Scan for the cell matching the given text and deliver its [X, Y] coordinate at center. 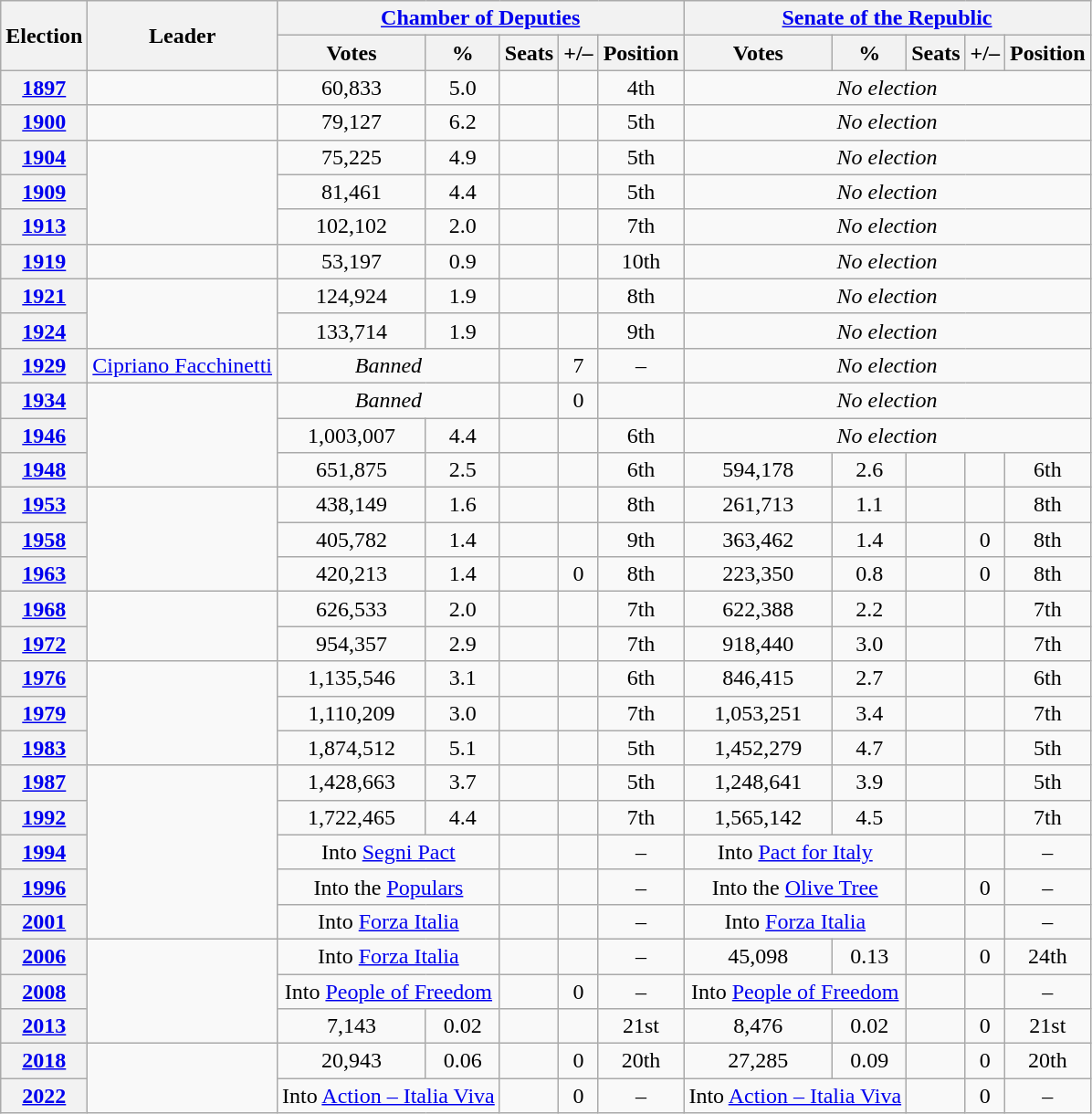
Election [44, 36]
1,248,641 [758, 783]
3.9 [869, 783]
1953 [44, 505]
1992 [44, 817]
1983 [44, 748]
1,110,209 [351, 713]
5.1 [462, 748]
Leader [183, 36]
133,714 [351, 331]
846,415 [758, 678]
4th [641, 88]
Cipriano Facchinetti [183, 365]
0.9 [462, 261]
1963 [44, 574]
1976 [44, 678]
102,102 [351, 226]
4.9 [462, 157]
4.7 [869, 748]
27,285 [758, 1061]
3.1 [462, 678]
1.6 [462, 505]
1996 [44, 887]
1,722,465 [351, 817]
1,428,663 [351, 783]
1897 [44, 88]
7 [579, 365]
223,350 [758, 574]
1,874,512 [351, 748]
626,533 [351, 609]
60,833 [351, 88]
Into the Populars [388, 887]
Senate of the Republic [887, 18]
2001 [44, 921]
622,388 [758, 609]
3.7 [462, 783]
5.0 [462, 88]
405,782 [351, 540]
Into the Olive Tree [795, 887]
53,197 [351, 261]
261,713 [758, 505]
20,943 [351, 1061]
0.8 [869, 574]
1,135,546 [351, 678]
1900 [44, 122]
1994 [44, 852]
81,461 [351, 192]
363,462 [758, 540]
45,098 [758, 956]
1924 [44, 331]
2018 [44, 1061]
0.09 [869, 1061]
1968 [44, 609]
0.06 [462, 1061]
1,053,251 [758, 713]
651,875 [351, 470]
4.5 [869, 817]
1913 [44, 226]
Chamber of Deputies [480, 18]
2.6 [869, 470]
1979 [44, 713]
1919 [44, 261]
1929 [44, 365]
Into Pact for Italy [795, 852]
954,357 [351, 644]
2006 [44, 956]
1958 [44, 540]
8,476 [758, 1026]
1,003,007 [351, 436]
1.1 [869, 505]
124,924 [351, 296]
2022 [44, 1096]
420,213 [351, 574]
3.4 [869, 713]
1921 [44, 296]
7,143 [351, 1026]
10th [641, 261]
1,452,279 [758, 748]
Into Segni Pact [388, 852]
1909 [44, 192]
1948 [44, 470]
2.2 [869, 609]
6.2 [462, 122]
2.5 [462, 470]
1,565,142 [758, 817]
1934 [44, 400]
2.7 [869, 678]
438,149 [351, 505]
2013 [44, 1026]
594,178 [758, 470]
0.13 [869, 956]
2.9 [462, 644]
2008 [44, 991]
1987 [44, 783]
24th [1047, 956]
1904 [44, 157]
1972 [44, 644]
1946 [44, 436]
75,225 [351, 157]
918,440 [758, 644]
79,127 [351, 122]
